Output the [X, Y] coordinate of the center of the cell containing the given text.  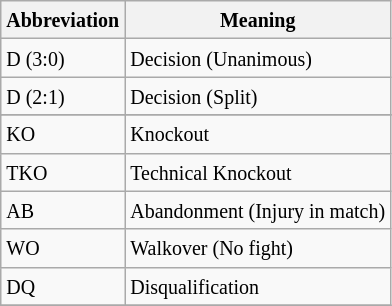
Abandonment (Injury in match) [258, 210]
D (2:1) [63, 96]
Technical Knockout [258, 172]
DQ [63, 286]
D (3:0) [63, 58]
Decision (Split) [258, 96]
Decision (Unanimous) [258, 58]
KO [63, 134]
Knockout [258, 134]
TKO [63, 172]
WO [63, 248]
Walkover (No fight) [258, 248]
AB [63, 210]
Meaning [258, 20]
Abbreviation [63, 20]
Disqualification [258, 286]
